Identify which cell holds the provided text, then report its [X, Y] central coordinate. 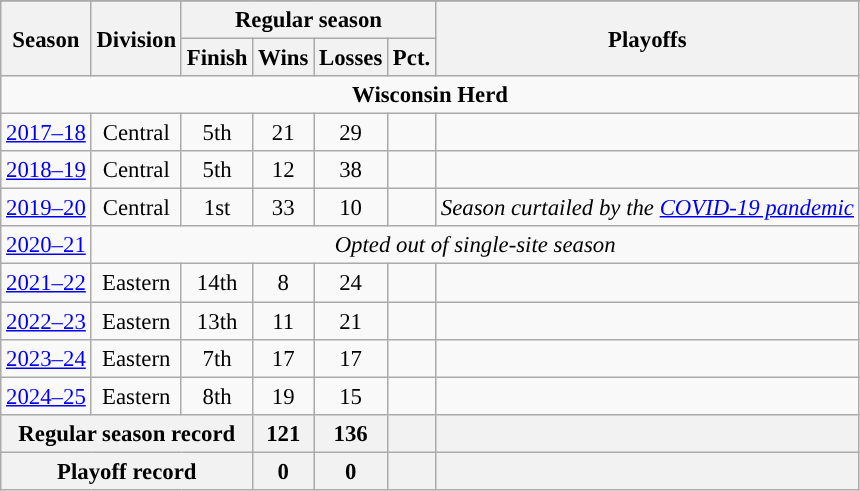
2020–21 [46, 245]
2017–18 [46, 133]
Wisconsin Herd [430, 95]
14th [216, 283]
121 [284, 433]
8 [284, 283]
Wins [284, 58]
Playoff record [127, 471]
1st [216, 208]
11 [284, 321]
8th [216, 396]
2018–19 [46, 170]
Season [46, 38]
Losses [351, 58]
Division [136, 38]
Playoffs [647, 38]
2024–25 [46, 396]
Season curtailed by the COVID-19 pandemic [647, 208]
Pct. [412, 58]
2023–24 [46, 358]
12 [284, 170]
2021–22 [46, 283]
136 [351, 433]
24 [351, 283]
33 [284, 208]
Opted out of single-site season [475, 245]
Finish [216, 58]
19 [284, 396]
29 [351, 133]
2022–23 [46, 321]
38 [351, 170]
7th [216, 358]
13th [216, 321]
2019–20 [46, 208]
Regular season [308, 20]
10 [351, 208]
15 [351, 396]
Regular season record [127, 433]
